Return the [x, y] coordinate for the center point of the cell that contains the specified text.  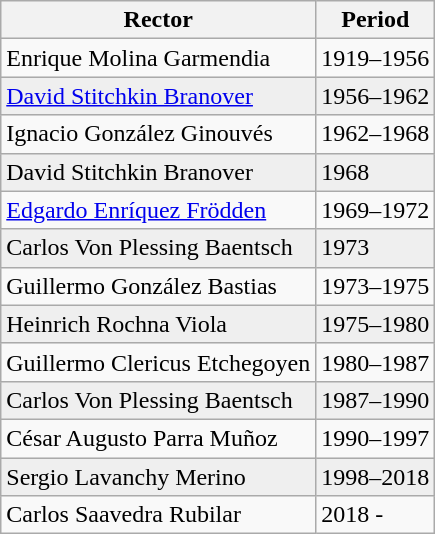
Period [376, 20]
1975–1980 [376, 324]
Enrique Molina Garmendia [158, 58]
Carlos Saavedra Rubilar [158, 515]
1990–1997 [376, 438]
Guillermo Clericus Etchegoyen [158, 362]
1987–1990 [376, 400]
Guillermo González Bastias [158, 286]
1980–1987 [376, 362]
Ignacio González Ginouvés [158, 134]
1973–1975 [376, 286]
2018 - [376, 515]
1969–1972 [376, 210]
Sergio Lavanchy Merino [158, 477]
1956–1962 [376, 96]
1973 [376, 248]
Rector [158, 20]
1968 [376, 172]
César Augusto Parra Muñoz [158, 438]
1998–2018 [376, 477]
1962–1968 [376, 134]
Heinrich Rochna Viola [158, 324]
Edgardo Enríquez Frödden [158, 210]
1919–1956 [376, 58]
